Extract the (X, Y) coordinate from the center of the cell holding the provided text.  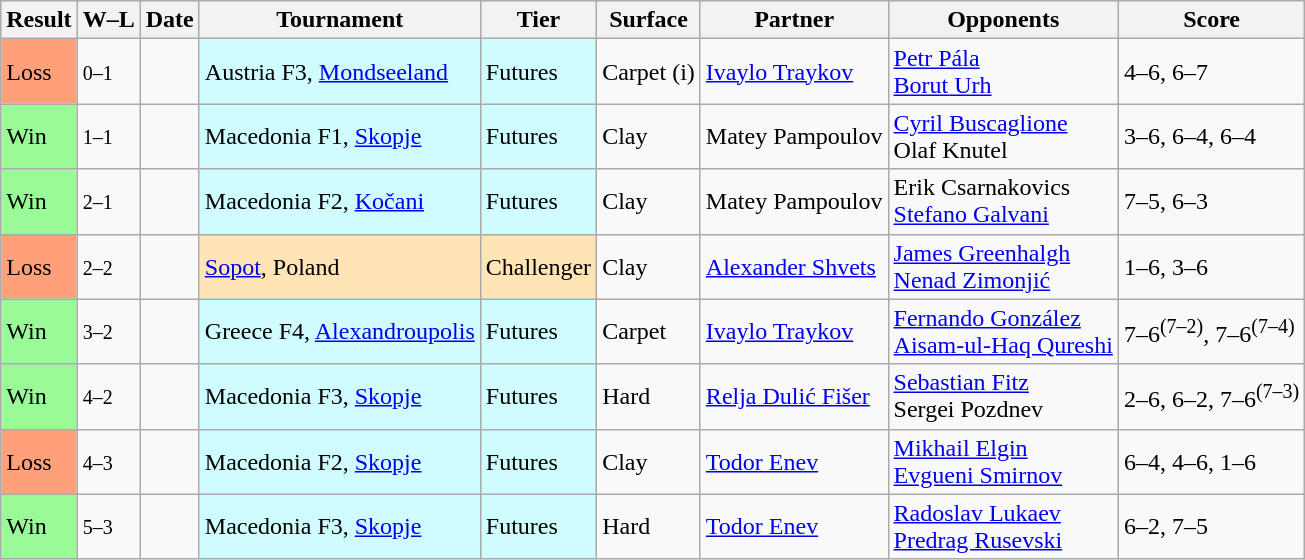
7–6(7–2), 7–6(7–4) (1211, 332)
4–6, 6–7 (1211, 72)
Macedonia F1, Skopje (340, 136)
Sebastian Fitz Sergei Pozdnev (1003, 396)
Greece F4, Alexandroupolis (340, 332)
6–4, 4–6, 1–6 (1211, 462)
James Greenhalgh Nenad Zimonjić (1003, 266)
Sopot, Poland (340, 266)
0–1 (108, 72)
Relja Dulić Fišer (794, 396)
Partner (794, 20)
Tier (538, 20)
Macedonia F2, Kočani (340, 202)
Opponents (1003, 20)
Cyril Buscaglione Olaf Knutel (1003, 136)
6–2, 7–5 (1211, 526)
Erik Csarnakovics Stefano Galvani (1003, 202)
Tournament (340, 20)
Carpet (649, 332)
Date (170, 20)
1–6, 3–6 (1211, 266)
Surface (649, 20)
Alexander Shvets (794, 266)
Challenger (538, 266)
4–3 (108, 462)
Petr Pála Borut Urh (1003, 72)
2–6, 6–2, 7–6(7–3) (1211, 396)
2–1 (108, 202)
Result (39, 20)
4–2 (108, 396)
2–2 (108, 266)
5–3 (108, 526)
W–L (108, 20)
Radoslav Lukaev Predrag Rusevski (1003, 526)
3–2 (108, 332)
Austria F3, Mondseeland (340, 72)
Carpet (i) (649, 72)
1–1 (108, 136)
Fernando González Aisam-ul-Haq Qureshi (1003, 332)
Score (1211, 20)
7–5, 6–3 (1211, 202)
3–6, 6–4, 6–4 (1211, 136)
Mikhail Elgin Evgueni Smirnov (1003, 462)
Macedonia F2, Skopje (340, 462)
